Scan for the cell matching the given text and deliver its [X, Y] coordinate at center. 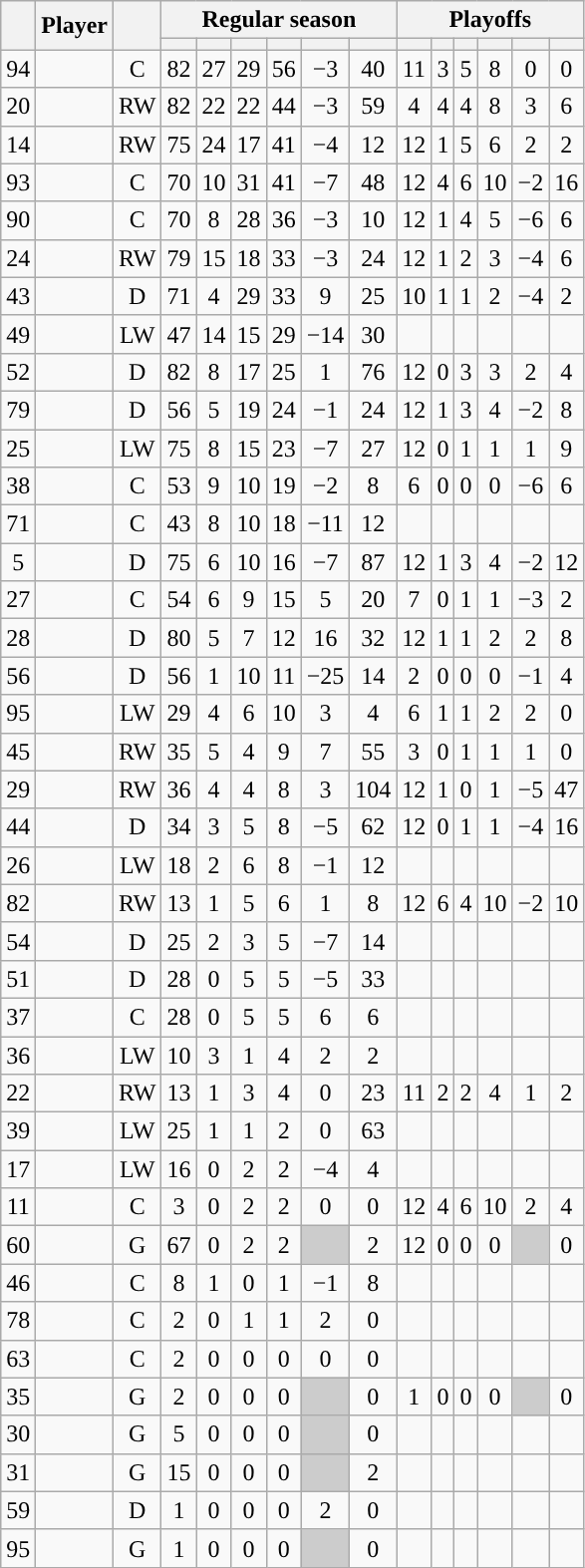
78 [18, 1321]
39 [18, 1131]
−14 [325, 334]
94 [18, 69]
Regular season [279, 20]
46 [18, 1283]
48 [373, 182]
−25 [325, 676]
26 [18, 865]
45 [18, 752]
Playoffs [490, 20]
53 [179, 486]
32 [373, 638]
67 [179, 1245]
76 [373, 372]
52 [18, 372]
55 [373, 752]
80 [179, 638]
87 [373, 562]
Player [75, 26]
49 [18, 334]
38 [18, 486]
40 [373, 69]
34 [179, 827]
60 [18, 1245]
37 [18, 1017]
104 [373, 789]
90 [18, 220]
93 [18, 182]
62 [373, 827]
−11 [325, 524]
51 [18, 979]
